Locate the cell with the specified text and output its (X, Y) center coordinate. 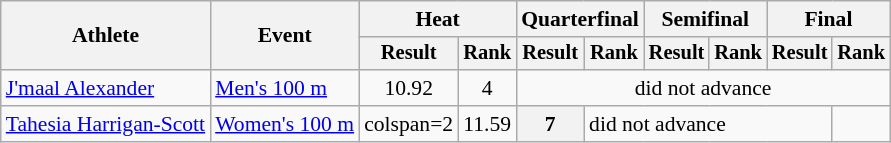
Men's 100 m (284, 88)
J'maal Alexander (106, 88)
Final (828, 19)
Women's 100 m (284, 124)
colspan=2 (408, 124)
10.92 (408, 88)
7 (550, 124)
11.59 (487, 124)
Semifinal (706, 19)
4 (487, 88)
Quarterfinal (580, 19)
Heat (438, 19)
Tahesia Harrigan-Scott (106, 124)
Athlete (106, 36)
Event (284, 36)
